Search for the cell housing the specified text and yield its [x, y] center coordinate. 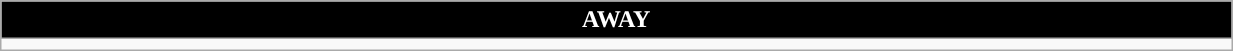
AWAY [616, 20]
